Return (x, y) of the center of cell containing provided text 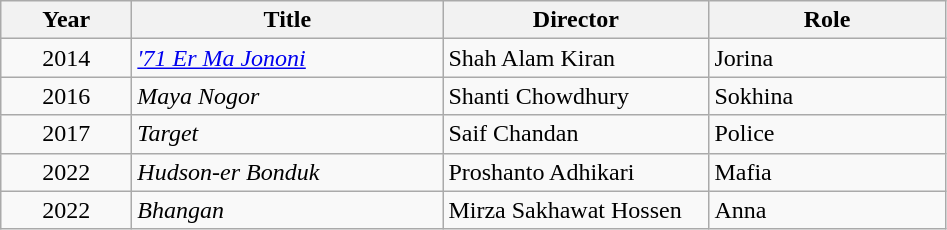
Director (576, 20)
Mirza Sakhawat Hossen (576, 210)
Shah Alam Kiran (576, 58)
2014 (66, 58)
Proshanto Adhikari (576, 172)
Anna (827, 210)
Saif Chandan (576, 134)
2016 (66, 96)
Jorina (827, 58)
'71 Er Ma Jononi (288, 58)
Title (288, 20)
Year (66, 20)
2017 (66, 134)
Sokhina (827, 96)
Hudson-er Bonduk (288, 172)
Bhangan (288, 210)
Role (827, 20)
Target (288, 134)
Maya Nogor (288, 96)
Mafia (827, 172)
Police (827, 134)
Shanti Chowdhury (576, 96)
